Capture the cell that displays the provided text and extract its [x, y] central coordinate. 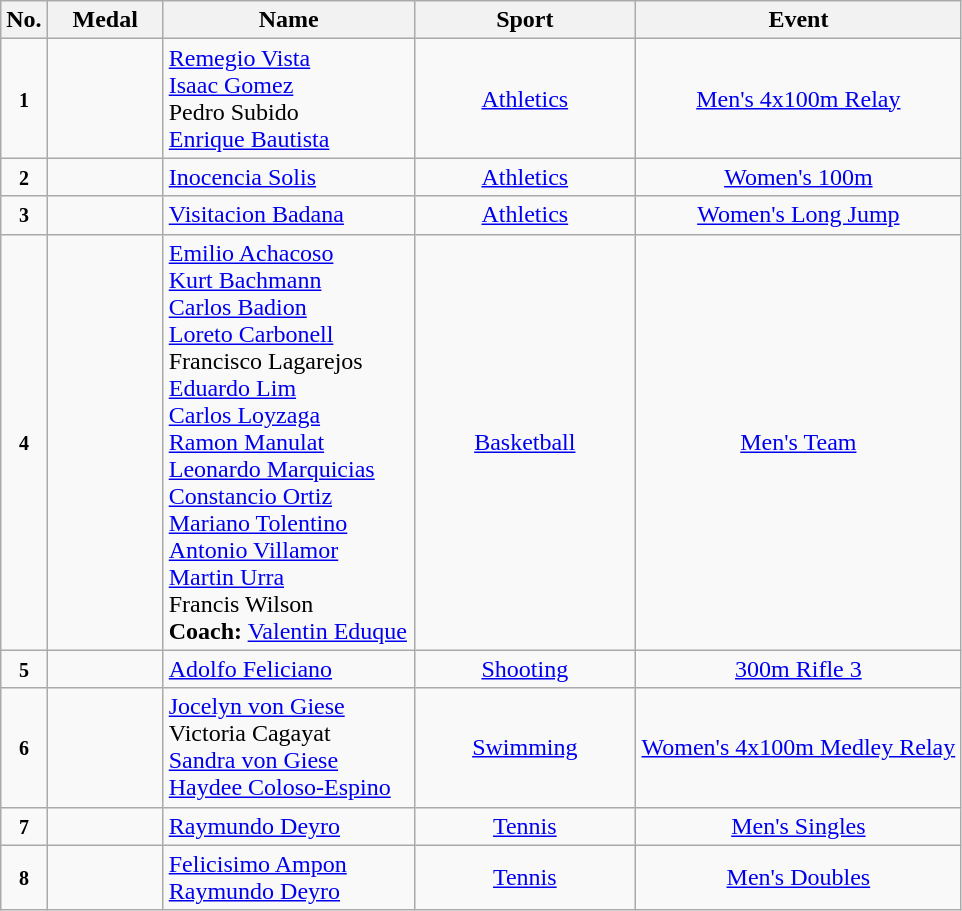
Men's 4x100m Relay [798, 98]
Shooting [524, 669]
Adolfo Feliciano [288, 669]
7 [24, 826]
Swimming [524, 748]
No. [24, 20]
Raymundo Deyro [288, 826]
2 [24, 177]
8 [24, 878]
Jocelyn von GieseVictoria CagayatSandra von GieseHaydee Coloso-Espino [288, 748]
4 [24, 442]
3 [24, 215]
Women's Long Jump [798, 215]
Felicisimo AmponRaymundo Deyro [288, 878]
Men's Team [798, 442]
Men's Doubles [798, 878]
Event [798, 20]
Inocencia Solis [288, 177]
6 [24, 748]
Medal [105, 20]
Basketball [524, 442]
5 [24, 669]
Visitacion Badana [288, 215]
Sport [524, 20]
Women's 100m [798, 177]
Women's 4x100m Medley Relay [798, 748]
1 [24, 98]
Men's Singles [798, 826]
Remegio VistaIsaac GomezPedro SubidoEnrique Bautista [288, 98]
300m Rifle 3 [798, 669]
Name [288, 20]
